Scan for the cell matching the given text and deliver its [x, y] coordinate at center. 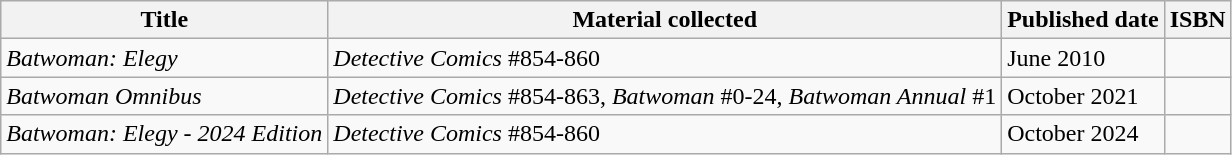
Title [164, 20]
Material collected [665, 20]
October 2024 [1083, 134]
ISBN [1198, 20]
Batwoman Omnibus [164, 96]
Detective Comics #854-863, Batwoman #0-24, Batwoman Annual #1 [665, 96]
Published date [1083, 20]
October 2021 [1083, 96]
June 2010 [1083, 58]
Batwoman: Elegy [164, 58]
Batwoman: Elegy - 2024 Edition [164, 134]
